Search for the cell housing the specified text and yield its (x, y) center coordinate. 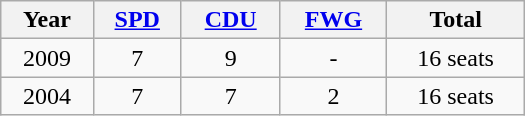
- (334, 58)
Total (456, 20)
2009 (47, 58)
2004 (47, 96)
CDU (230, 20)
2 (334, 96)
FWG (334, 20)
Year (47, 20)
9 (230, 58)
SPD (137, 20)
